Locate the cell with the specified text and output its [X, Y] center coordinate. 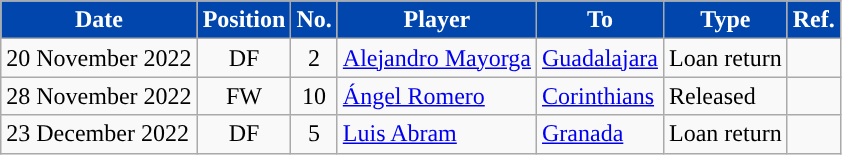
Guadalajara [600, 58]
No. [314, 20]
Released [725, 96]
Date [99, 20]
10 [314, 96]
Ref. [814, 20]
Luis Abram [436, 134]
5 [314, 134]
Position [244, 20]
Corinthians [600, 96]
FW [244, 96]
Ángel Romero [436, 96]
28 November 2022 [99, 96]
Type [725, 20]
2 [314, 58]
20 November 2022 [99, 58]
23 December 2022 [99, 134]
Alejandro Mayorga [436, 58]
To [600, 20]
Player [436, 20]
Granada [600, 134]
